Determine the (x, y) coordinate at the center of the cell enclosing the given text.  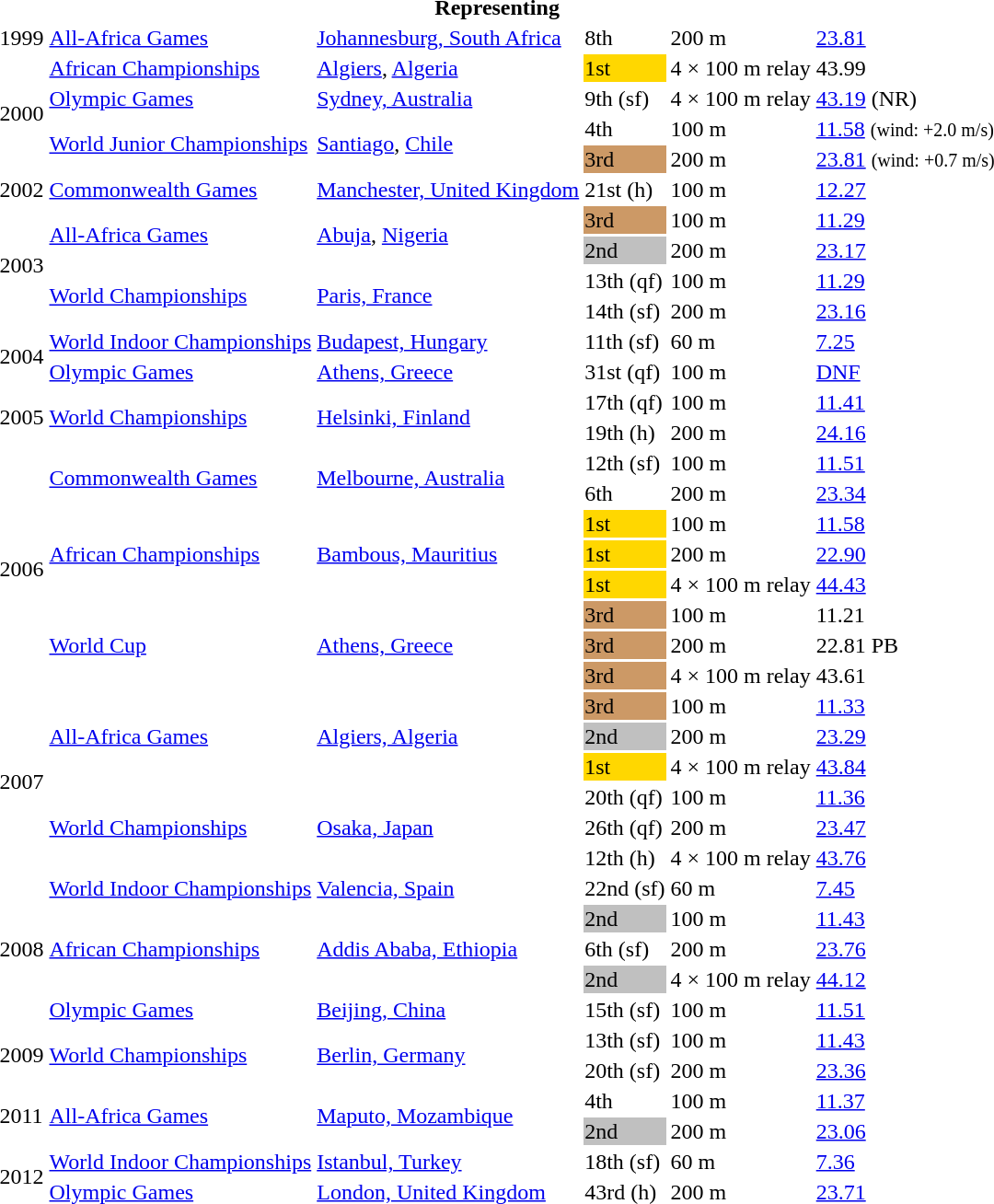
Helsinki, Finland (448, 418)
Melbourne, Australia (448, 479)
Sydney, Australia (448, 98)
Johannesburg, South Africa (448, 38)
6th (sf) (625, 949)
World Junior Championships (180, 144)
Manchester, United Kingdom (448, 190)
13th (qf) (625, 281)
19th (h) (625, 433)
20th (qf) (625, 797)
6th (625, 493)
12th (h) (625, 858)
Berlin, Germany (448, 1055)
20th (sf) (625, 1071)
31st (qf) (625, 372)
Osaka, Japan (448, 828)
Beijing, China (448, 1010)
21st (h) (625, 190)
Paris, France (448, 296)
World Cup (180, 645)
12th (sf) (625, 463)
Bambous, Mauritius (448, 554)
Valencia, Spain (448, 888)
22nd (sf) (625, 888)
15th (sf) (625, 1010)
Santiago, Chile (448, 144)
Budapest, Hungary (448, 342)
11th (sf) (625, 342)
8th (625, 38)
14th (sf) (625, 311)
Istanbul, Turkey (448, 1162)
13th (sf) (625, 1040)
Addis Ababa, Ethiopia (448, 949)
18th (sf) (625, 1162)
9th (sf) (625, 98)
Maputo, Mozambique (448, 1116)
17th (qf) (625, 402)
26th (qf) (625, 828)
Abuja, Nigeria (448, 236)
